Identify which cell holds the provided text, then report its (X, Y) central coordinate. 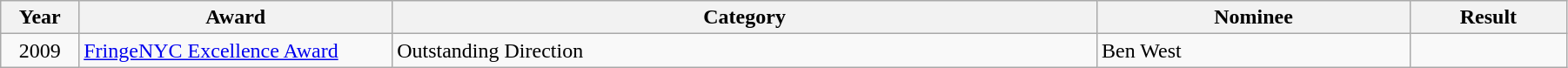
Result (1488, 17)
Year (40, 17)
Nominee (1254, 17)
Outstanding Direction (745, 51)
Category (745, 17)
2009 (40, 51)
Award (236, 17)
FringeNYC Excellence Award (236, 51)
Ben West (1254, 51)
